From the cell containing the given text, extract its center point as [X, Y] coordinate. 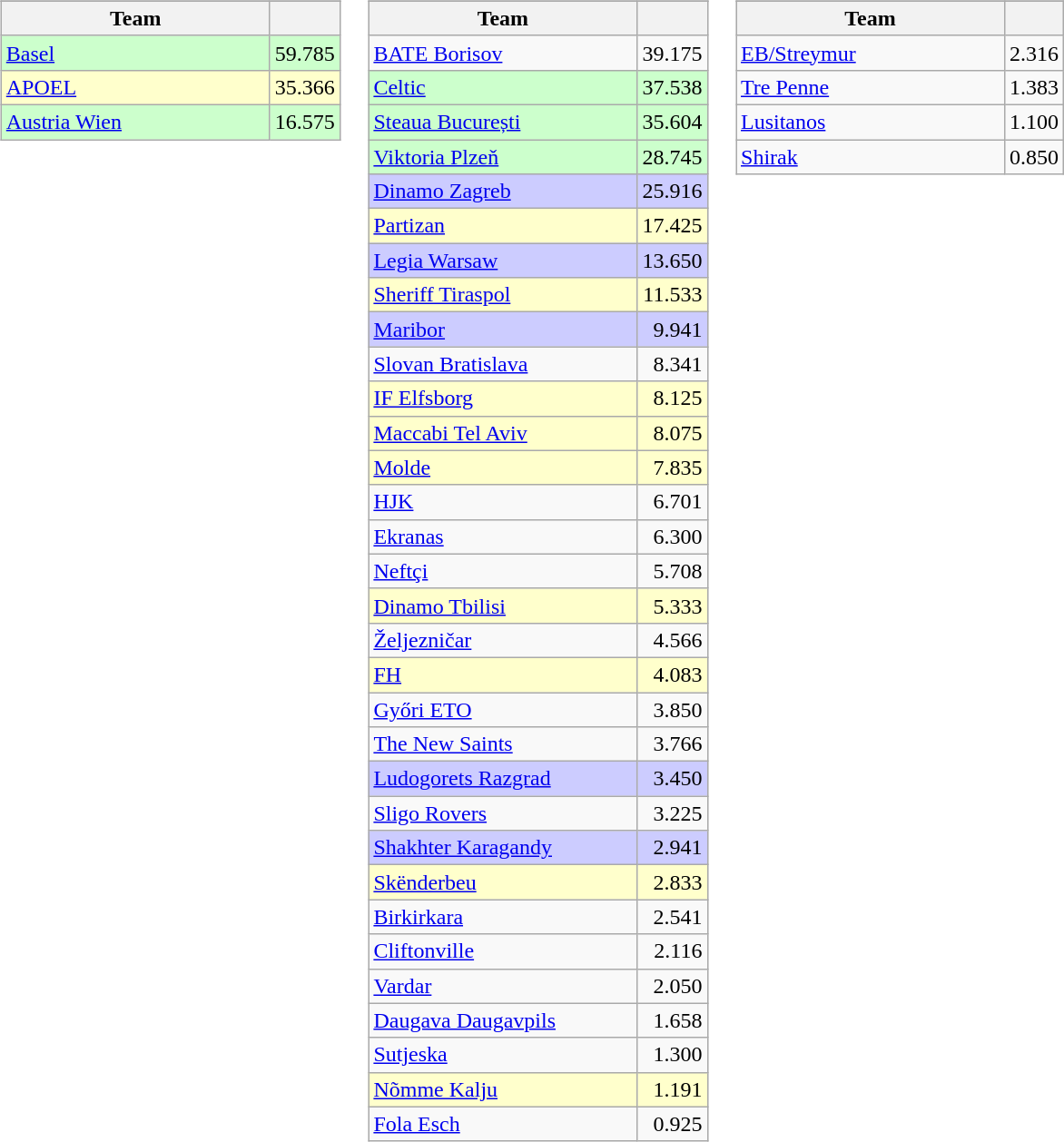
Sheriff Tiraspol [503, 295]
0.850 [1035, 157]
7.835 [672, 468]
BATE Borisov [503, 53]
IF Elfsborg [503, 399]
FH [503, 674]
2.941 [672, 848]
Partizan [503, 226]
Maribor [503, 330]
Viktoria Plzeň [503, 157]
Steaua București [503, 122]
Shirak [870, 157]
Shakhter Karagandy [503, 848]
5.708 [672, 571]
Győri ETO [503, 709]
2.833 [672, 882]
Neftçi [503, 571]
Fola Esch [503, 1124]
2.541 [672, 917]
2.116 [672, 951]
Tre Penne [870, 87]
8.075 [672, 433]
Ekranas [503, 537]
6.701 [672, 502]
5.333 [672, 605]
Sligo Rovers [503, 813]
4.566 [672, 640]
The New Saints [503, 744]
Nõmme Kalju [503, 1089]
25.916 [672, 192]
2.316 [1035, 53]
Molde [503, 468]
Daugava Daugavpils [503, 1020]
Skënderbeu [503, 882]
3.225 [672, 813]
1.100 [1035, 122]
59.785 [305, 53]
Celtic [503, 87]
Dinamo Zagreb [503, 192]
1.383 [1035, 87]
3.850 [672, 709]
11.533 [672, 295]
16.575 [305, 122]
Ludogorets Razgrad [503, 779]
37.538 [672, 87]
Dinamo Tbilisi [503, 605]
8.341 [672, 364]
Slovan Bratislava [503, 364]
13.650 [672, 261]
Vardar [503, 986]
3.766 [672, 744]
9.941 [672, 330]
35.604 [672, 122]
Maccabi Tel Aviv [503, 433]
Lusitanos [870, 122]
2.050 [672, 986]
APOEL [135, 87]
1.191 [672, 1089]
8.125 [672, 399]
Sutjeska [503, 1055]
Austria Wien [135, 122]
3.450 [672, 779]
Basel [135, 53]
Cliftonville [503, 951]
Birkirkara [503, 917]
39.175 [672, 53]
Željezničar [503, 640]
1.658 [672, 1020]
17.425 [672, 226]
HJK [503, 502]
0.925 [672, 1124]
4.083 [672, 674]
1.300 [672, 1055]
28.745 [672, 157]
6.300 [672, 537]
Legia Warsaw [503, 261]
35.366 [305, 87]
EB/Streymur [870, 53]
